From the cell containing the given text, extract its center point as [X, Y] coordinate. 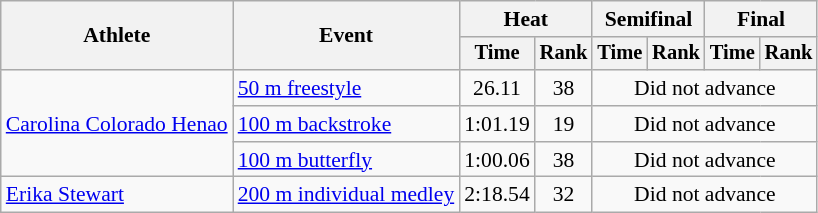
1:01.19 [496, 124]
1:00.06 [496, 160]
26.11 [496, 88]
Athlete [117, 36]
Heat [526, 19]
Carolina Colorado Henao [117, 124]
100 m butterfly [346, 160]
19 [564, 124]
50 m freestyle [346, 88]
Semifinal [648, 19]
Event [346, 36]
Final [761, 19]
2:18.54 [496, 195]
200 m individual medley [346, 195]
Erika Stewart [117, 195]
100 m backstroke [346, 124]
32 [564, 195]
